Detect which cell encompasses the target text, then output its (X, Y) center coordinate. 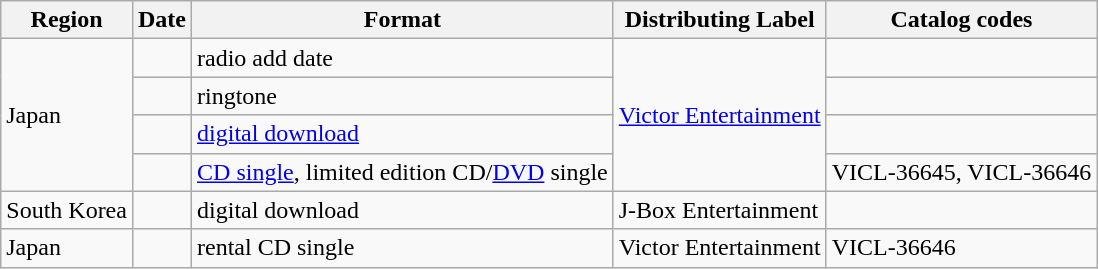
radio add date (403, 58)
CD single, limited edition CD/DVD single (403, 172)
J-Box Entertainment (720, 210)
South Korea (67, 210)
Region (67, 20)
ringtone (403, 96)
Date (162, 20)
VICL-36646 (962, 248)
Distributing Label (720, 20)
rental CD single (403, 248)
Catalog codes (962, 20)
VICL-36645, VICL-36646 (962, 172)
Format (403, 20)
